Extract the (x, y) coordinate from the center of the cell holding the provided text.  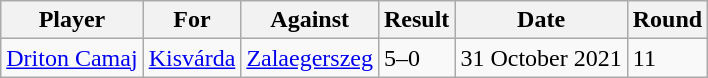
Against (310, 20)
Driton Camaj (72, 58)
Date (541, 20)
Player (72, 20)
11 (667, 58)
Zalaegerszeg (310, 58)
For (192, 20)
Round (667, 20)
Result (416, 20)
31 October 2021 (541, 58)
Kisvárda (192, 58)
5–0 (416, 58)
